Return the (X, Y) coordinate for the center point of the cell that contains the specified text.  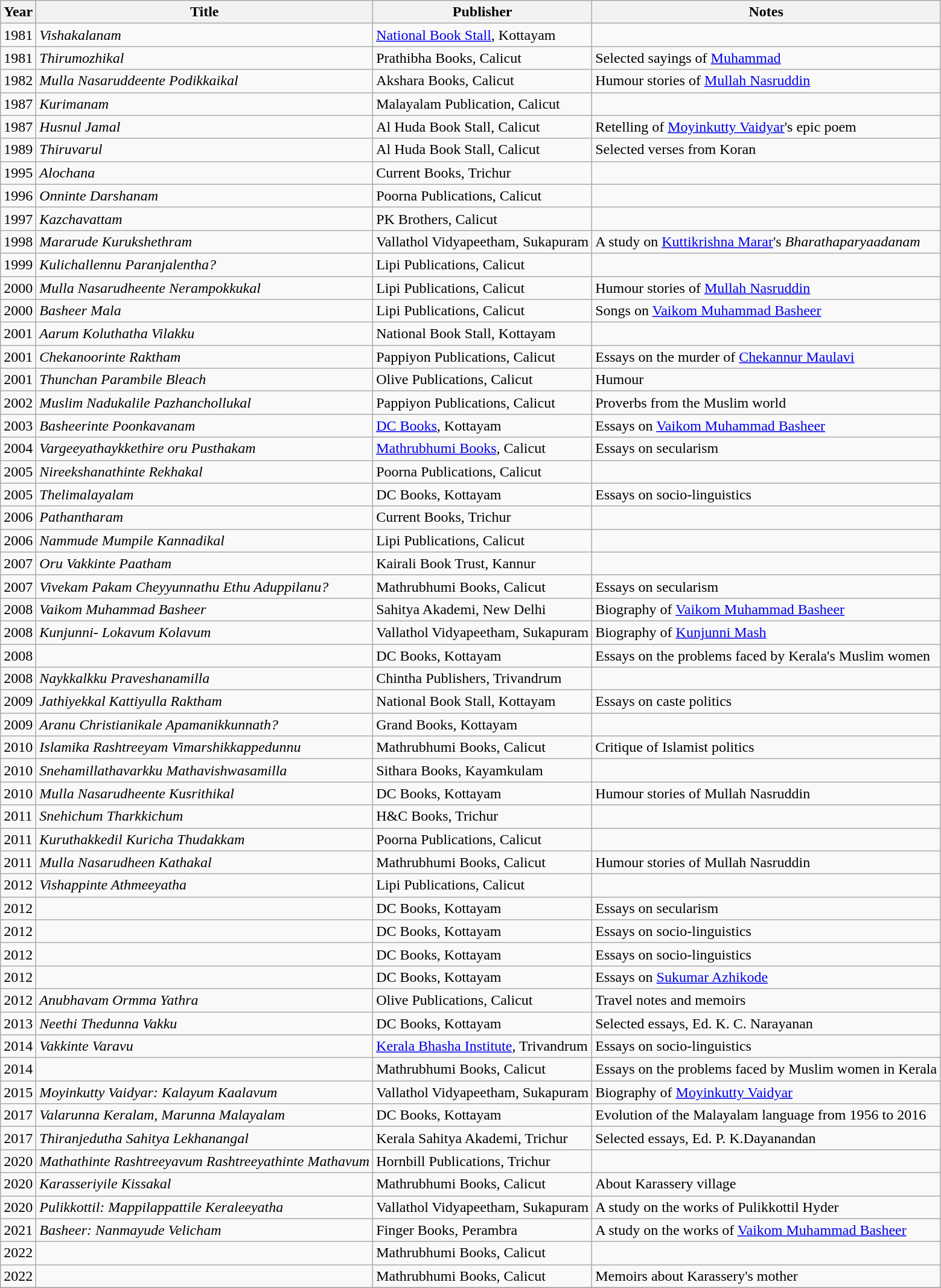
Biography of Moyinkutty Vaidyar (767, 1092)
Songs on Vaikom Muhammad Basheer (767, 311)
Critique of Islamist politics (767, 748)
Vishappinte Athmeeyatha (205, 885)
Selected verses from Koran (767, 150)
PK Brothers, Calicut (483, 219)
Chekanoorinte Raktham (205, 357)
Husnul Jamal (205, 127)
Humour (767, 380)
Mulla Nasarudheen Kathakal (205, 862)
Selected essays, Ed. P. K.Dayanandan (767, 1138)
Essays on the problems faced by Kerala's Muslim women (767, 655)
Finger Books, Perambra (483, 1230)
Vishakalanam (205, 35)
Kerala Sahitya Akademi, Trichur (483, 1138)
Proverbs from the Muslim world (767, 403)
1989 (18, 150)
Retelling of Moyinkutty Vaidyar's epic poem (767, 127)
Vivekam Pakam Cheyyunnathu Ethu Aduppilanu? (205, 586)
Moyinkutty Vaidyar: Kalayum Kaalavum (205, 1092)
Basheer Mala (205, 311)
H&C Books, Trichur (483, 816)
Oru Vakkinte Paatham (205, 563)
Mulla Nasaruddeente Podikkaikal (205, 81)
Pathantharam (205, 517)
Basheer: Nanmayude Velicham (205, 1230)
2003 (18, 426)
Kuruthakkedil Kuricha Thudakkam (205, 839)
Notes (767, 12)
Aranu Christianikale Apamanikkunnath? (205, 725)
1996 (18, 196)
Kunjunni- Lokavum Kolavum (205, 632)
Valarunna Keralam, Marunna Malayalam (205, 1115)
Kazchavattam (205, 219)
1982 (18, 81)
Thiruvarul (205, 150)
Chintha Publishers, Trivandrum (483, 679)
Kurimanam (205, 104)
Prathibha Books, Calicut (483, 58)
Selected sayings of Muhammad (767, 58)
A study on Kuttikrishna Marar's Bharathaparyaadanam (767, 242)
Aarum Koluthatha Vilakku (205, 334)
Nammude Mumpile Kannadikal (205, 540)
Title (205, 12)
2004 (18, 449)
Snehamillathavarkku Mathavishwasamilla (205, 771)
Publisher (483, 12)
Biography of Kunjunni Mash (767, 632)
Kairali Book Trust, Kannur (483, 563)
Naykkalkku Praveshanamilla (205, 679)
Jathiyekkal Kattiyulla Raktham (205, 702)
Akshara Books, Calicut (483, 81)
Kerala Bhasha Institute, Trivandrum (483, 1046)
Malayalam Publication, Calicut (483, 104)
Thirumozhikal (205, 58)
Vargeeyathaykkethire oru Pusthakam (205, 449)
Kulichallennu Paranjalentha? (205, 264)
1997 (18, 219)
Travel notes and memoirs (767, 1000)
Selected essays, Ed. K. C. Narayanan (767, 1024)
Neethi Thedunna Vakku (205, 1024)
Vaikom Muhammad Basheer (205, 609)
Thunchan Parambile Bleach (205, 380)
Hornbill Publications, Trichur (483, 1161)
2013 (18, 1024)
Karasseriyile Kissakal (205, 1184)
Thelimalayalam (205, 495)
Onninte Darshanam (205, 196)
Islamika Rashtreeyam Vimarshikkappedunnu (205, 748)
Alochana (205, 173)
Year (18, 12)
1998 (18, 242)
Vakkinte Varavu (205, 1046)
Basheerinte Poonkavanam (205, 426)
Essays on caste politics (767, 702)
Anubhavam Ormma Yathra (205, 1000)
1995 (18, 173)
2015 (18, 1092)
Pulikkottil: Mappilappattile Keraleeyatha (205, 1207)
Evolution of the Malayalam language from 1956 to 2016 (767, 1115)
Biography of Vaikom Muhammad Basheer (767, 609)
Sahitya Akademi, New Delhi (483, 609)
A study on the works of Pulikkottil Hyder (767, 1207)
Mulla Nasarudheente Kusrithikal (205, 793)
1999 (18, 264)
Snehichum Tharkkichum (205, 816)
Essays on the murder of Chekannur Maulavi (767, 357)
Muslim Nadukalile Pazhanchollukal (205, 403)
Thiranjedutha Sahitya Lekhanangal (205, 1138)
Mararude Kurukshethram (205, 242)
About Karassery village (767, 1184)
Mathathinte Rashtreeyavum Rashtreeyathinte Mathavum (205, 1161)
Essays on Sukumar Azhikode (767, 977)
Essays on the problems faced by Muslim women in Kerala (767, 1069)
2002 (18, 403)
Mulla Nasarudheente Nerampokkukal (205, 288)
Sithara Books, Kayamkulam (483, 771)
2021 (18, 1230)
Grand Books, Kottayam (483, 725)
Nireekshanathinte Rekhakal (205, 472)
Memoirs about Karassery's mother (767, 1276)
A study on the works of Vaikom Muhammad Basheer (767, 1230)
Essays on Vaikom Muhammad Basheer (767, 426)
